Return (X, Y) of the center of cell containing provided text 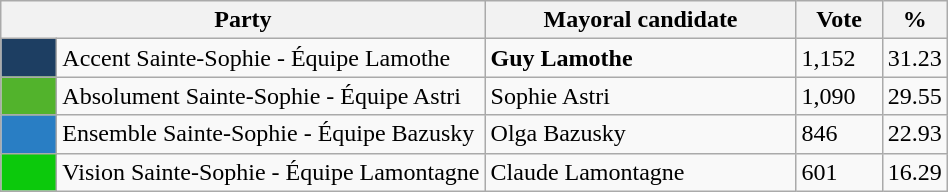
16.29 (914, 172)
22.93 (914, 134)
31.23 (914, 58)
Mayoral candidate (640, 20)
1,090 (839, 96)
601 (839, 172)
% (914, 20)
1,152 (839, 58)
Olga Bazusky (640, 134)
Guy Lamothe (640, 58)
Sophie Astri (640, 96)
Claude Lamontagne (640, 172)
Vision Sainte-Sophie - Équipe Lamontagne (271, 172)
Accent Sainte-Sophie - Équipe Lamothe (271, 58)
Vote (839, 20)
Absolument Sainte-Sophie - Équipe Astri (271, 96)
29.55 (914, 96)
846 (839, 134)
Ensemble Sainte-Sophie - Équipe Bazusky (271, 134)
Party (243, 20)
